For the text-containing cell, return its midpoint in (x, y) coordinate format. 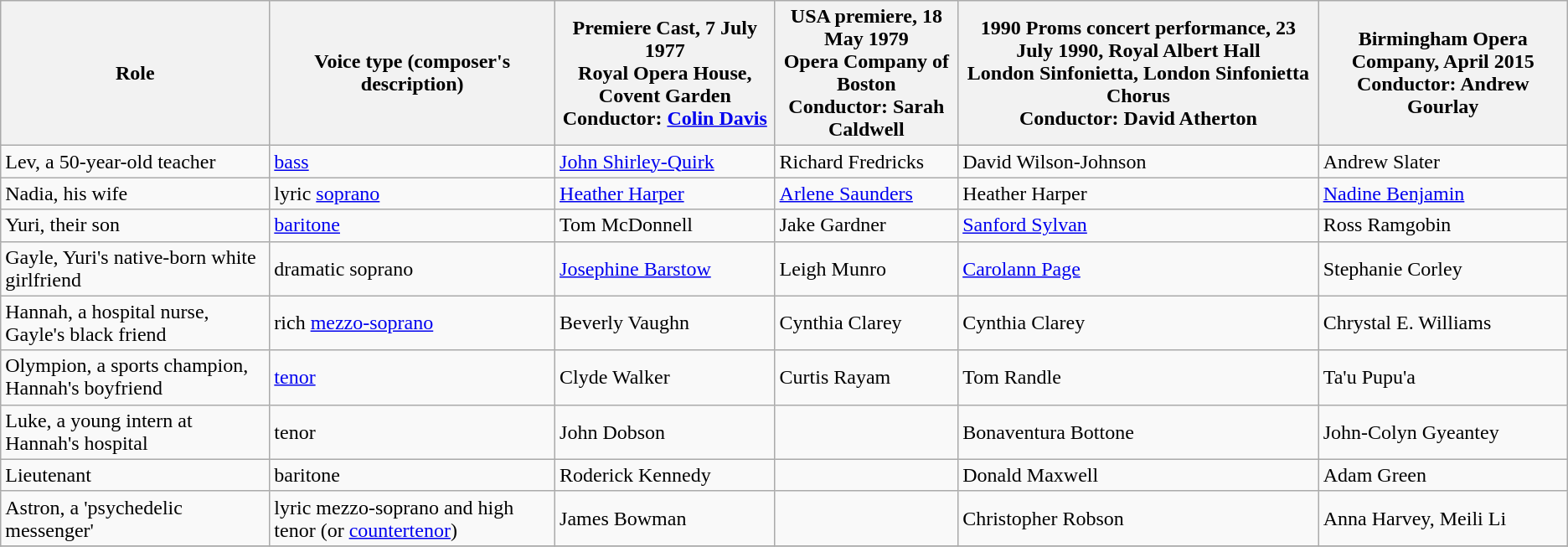
lyric mezzo-soprano and high tenor (or countertenor) (412, 518)
bass (412, 162)
Nadia, his wife (136, 194)
Nadine Benjamin (1442, 194)
John-Colyn Gyeantey (1442, 432)
Beverly Vaughn (665, 323)
Adam Green (1442, 475)
Birmingham Opera Company, April 2015Conductor: Andrew Gourlay (1442, 74)
Donald Maxwell (1138, 475)
Roderick Kennedy (665, 475)
John Shirley-Quirk (665, 162)
Voice type (composer's description) (412, 74)
Chrystal E. Williams (1442, 323)
Jake Gardner (866, 225)
Josephine Barstow (665, 268)
Yuri, their son (136, 225)
John Dobson (665, 432)
Tom Randle (1138, 377)
dramatic soprano (412, 268)
Lev, a 50-year-old teacher (136, 162)
Gayle, Yuri's native-born white girlfriend (136, 268)
Andrew Slater (1442, 162)
Leigh Munro (866, 268)
Bonaventura Bottone (1138, 432)
Lieutenant (136, 475)
Premiere Cast, 7 July 1977Royal Opera House, Covent GardenConductor: Colin Davis (665, 74)
Astron, a 'psychedelic messenger' (136, 518)
Christopher Robson (1138, 518)
Luke, a young intern at Hannah's hospital (136, 432)
Anna Harvey, Meili Li (1442, 518)
USA premiere, 18 May 1979Opera Company of BostonConductor: Sarah Caldwell (866, 74)
Curtis Rayam (866, 377)
Richard Fredricks (866, 162)
1990 Proms concert performance, 23 July 1990, Royal Albert HallLondon Sinfonietta, London Sinfonietta ChorusConductor: David Atherton (1138, 74)
Carolann Page (1138, 268)
Ta'u Pupu'a (1442, 377)
Stephanie Corley (1442, 268)
Tom McDonnell (665, 225)
James Bowman (665, 518)
Clyde Walker (665, 377)
Hannah, a hospital nurse, Gayle's black friend (136, 323)
David Wilson-Johnson (1138, 162)
Olympion, a sports champion, Hannah's boyfriend (136, 377)
rich mezzo-soprano (412, 323)
Role (136, 74)
Ross Ramgobin (1442, 225)
Arlene Saunders (866, 194)
Sanford Sylvan (1138, 225)
lyric soprano (412, 194)
